Identify which cell holds the provided text, then report its (X, Y) central coordinate. 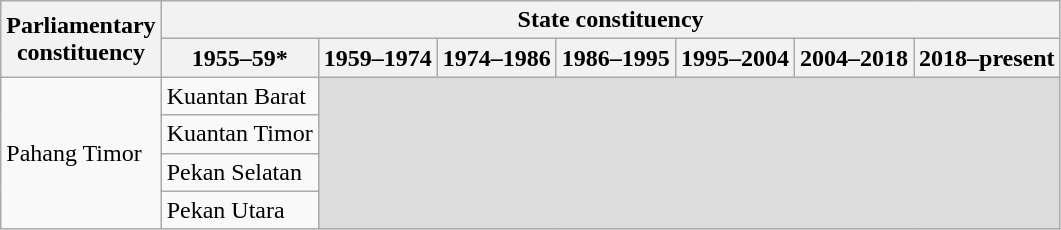
Pekan Selatan (240, 172)
2018–present (988, 58)
1986–1995 (616, 58)
Kuantan Barat (240, 96)
Pahang Timor (81, 153)
2004–2018 (854, 58)
Kuantan Timor (240, 134)
State constituency (610, 20)
1955–59* (240, 58)
Pekan Utara (240, 210)
Parliamentaryconstituency (81, 39)
1959–1974 (378, 58)
1974–1986 (496, 58)
1995–2004 (734, 58)
